Provide the (X, Y) coordinate of the cell's center where the given text is located.  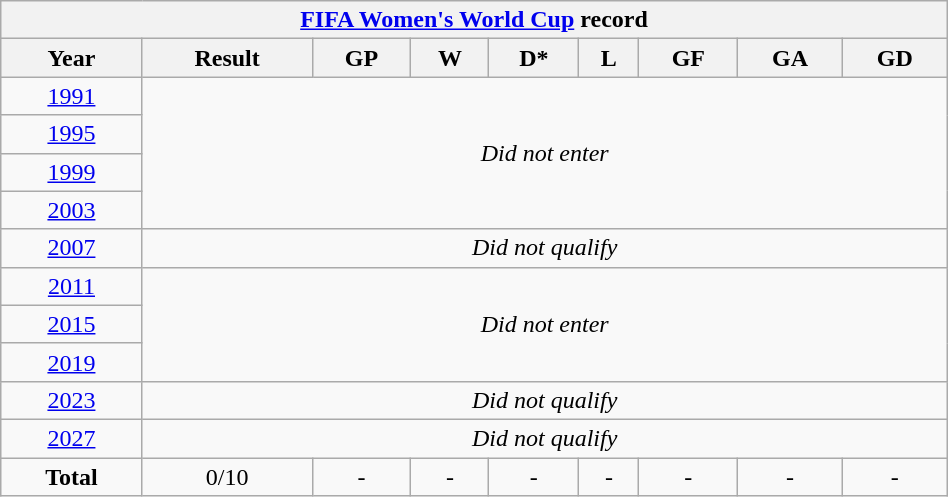
1995 (72, 134)
GP (362, 58)
L (609, 58)
2007 (72, 248)
2015 (72, 324)
1999 (72, 172)
2027 (72, 438)
GA (790, 58)
FIFA Women's World Cup record (474, 20)
D* (534, 58)
W (450, 58)
GF (688, 58)
2011 (72, 286)
0/10 (227, 477)
Year (72, 58)
Total (72, 477)
Result (227, 58)
2003 (72, 210)
2019 (72, 362)
GD (894, 58)
1991 (72, 96)
2023 (72, 400)
